Determine the [x, y] coordinate at the center of the cell enclosing the given text.  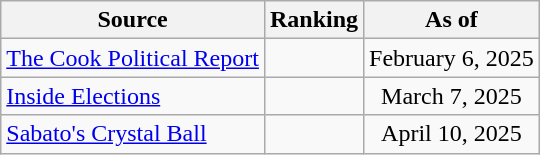
As of [452, 20]
Source [133, 20]
Ranking [314, 20]
April 10, 2025 [452, 134]
Sabato's Crystal Ball [133, 134]
Inside Elections [133, 96]
The Cook Political Report [133, 58]
February 6, 2025 [452, 58]
March 7, 2025 [452, 96]
